Capture the cell that displays the provided text and extract its (x, y) central coordinate. 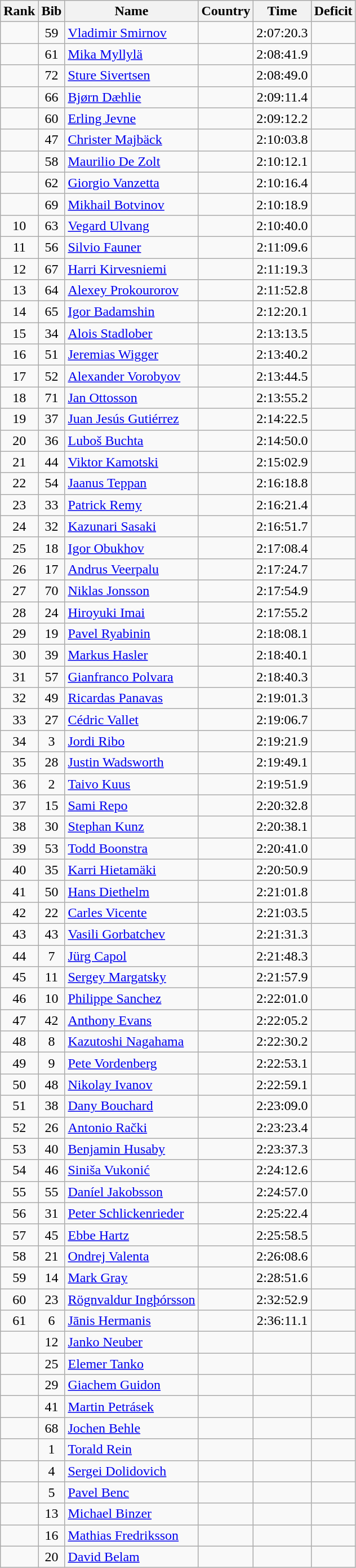
Stephan Kunz (132, 827)
2:19:21.9 (282, 741)
Janko Neuber (132, 1342)
Name (132, 11)
2:20:38.1 (282, 827)
Alexander Vorobyov (132, 376)
David Belam (132, 1557)
Todd Boonstra (132, 848)
Michael Binzer (132, 1514)
2:21:48.3 (282, 956)
2:16:51.7 (282, 526)
Christer Majbäck (132, 140)
Dany Bouchard (132, 1106)
69 (52, 204)
Mika Myllylä (132, 54)
Jürg Capol (132, 956)
Rögnvaldur Ingþórsson (132, 1299)
Kazunari Sasaki (132, 526)
Ondrej Valenta (132, 1256)
2:09:11.4 (282, 97)
2:16:18.8 (282, 483)
2:19:01.3 (282, 698)
Carles Vicente (132, 913)
Hans Diethelm (132, 891)
2:21:57.9 (282, 977)
Maurilio De Zolt (132, 161)
2:24:12.6 (282, 1170)
Daníel Jakobsson (132, 1192)
Igor Obukhov (132, 548)
Hiroyuki Imai (132, 612)
Viktor Kamotski (132, 462)
2:28:51.6 (282, 1278)
68 (52, 1428)
Giachem Guidon (132, 1385)
2:20:41.0 (282, 848)
5 (52, 1492)
Country (226, 11)
2:18:40.1 (282, 655)
2:22:59.1 (282, 1085)
Alexey Prokourorov (132, 290)
7 (52, 956)
2:13:55.2 (282, 398)
Elemer Tanko (132, 1364)
2:17:08.4 (282, 548)
Mikhail Botvinov (132, 204)
2:09:12.2 (282, 118)
Rank (19, 11)
2:10:18.9 (282, 204)
Sture Sivertsen (132, 76)
64 (52, 290)
65 (52, 312)
Peter Schlickenrieder (132, 1213)
2:13:40.2 (282, 355)
Time (282, 11)
2:10:16.4 (282, 183)
70 (52, 591)
6 (52, 1321)
1 (52, 1450)
2:17:54.9 (282, 591)
Karri Hietamäki (132, 870)
2:22:53.1 (282, 1063)
2:11:19.3 (282, 269)
2:23:37.3 (282, 1149)
62 (52, 183)
8 (52, 1042)
2:11:52.8 (282, 290)
Bjørn Dæhlie (132, 97)
Silvio Fauner (132, 247)
Taivo Kuus (132, 784)
2:19:51.9 (282, 784)
2:08:49.0 (282, 76)
Sergei Dolidovich (132, 1471)
Jaanus Teppan (132, 483)
Niklas Jonsson (132, 591)
Juan Jesús Gutiérrez (132, 419)
2 (52, 784)
Anthony Evans (132, 1020)
Mark Gray (132, 1278)
2:12:20.1 (282, 312)
2:24:57.0 (282, 1192)
2:22:01.0 (282, 999)
2:16:21.4 (282, 505)
Jordi Ribo (132, 741)
2:10:03.8 (282, 140)
Markus Hasler (132, 655)
Sami Repo (132, 805)
2:22:05.2 (282, 1020)
Antonio Rački (132, 1127)
2:32:52.9 (282, 1299)
2:26:08.6 (282, 1256)
2:17:55.2 (282, 612)
Kazutoshi Nagahama (132, 1042)
Erling Jevne (132, 118)
2:19:49.1 (282, 763)
Vegard Ulvang (132, 226)
Bib (52, 11)
Luboš Buchta (132, 441)
72 (52, 76)
Justin Wadsworth (132, 763)
2:10:12.1 (282, 161)
2:18:08.1 (282, 634)
Cédric Vallet (132, 720)
Giorgio Vanzetta (132, 183)
Benjamin Husaby (132, 1149)
Igor Badamshin (132, 312)
2:21:01.8 (282, 891)
2:19:06.7 (282, 720)
Vladimir Smirnov (132, 33)
Harri Kirvesniemi (132, 269)
Jānis Hermanis (132, 1321)
Mathias Fredriksson (132, 1535)
Philippe Sanchez (132, 999)
Ricardas Panavas (132, 698)
Nikolay Ivanov (132, 1085)
2:23:23.4 (282, 1127)
2:17:24.7 (282, 569)
Jochen Behle (132, 1428)
2:14:50.0 (282, 441)
Pete Vordenberg (132, 1063)
Patrick Remy (132, 505)
Pavel Ryabinin (132, 634)
Alois Stadlober (132, 333)
2:20:32.8 (282, 805)
Jan Ottosson (132, 398)
4 (52, 1471)
3 (52, 741)
Martin Petrásek (132, 1407)
Andrus Veerpalu (132, 569)
2:21:31.3 (282, 934)
2:25:22.4 (282, 1213)
Siniša Vukonić (132, 1170)
2:13:44.5 (282, 376)
2:18:40.3 (282, 677)
Ebbe Hartz (132, 1235)
Torald Rein (132, 1450)
Deficit (333, 11)
2:10:40.0 (282, 226)
2:13:13.5 (282, 333)
63 (52, 226)
2:22:30.2 (282, 1042)
Jeremias Wigger (132, 355)
Vasili Gorbatchev (132, 934)
2:11:09.6 (282, 247)
Pavel Benc (132, 1492)
71 (52, 398)
2:08:41.9 (282, 54)
2:21:03.5 (282, 913)
2:07:20.3 (282, 33)
2:20:50.9 (282, 870)
9 (52, 1063)
2:23:09.0 (282, 1106)
Sergey Margatsky (132, 977)
2:36:11.1 (282, 1321)
Gianfranco Polvara (132, 677)
2:25:58.5 (282, 1235)
2:14:22.5 (282, 419)
2:15:02.9 (282, 462)
66 (52, 97)
67 (52, 269)
